Find where the given text appears and provide that cell's center as [X, Y] coordinate. 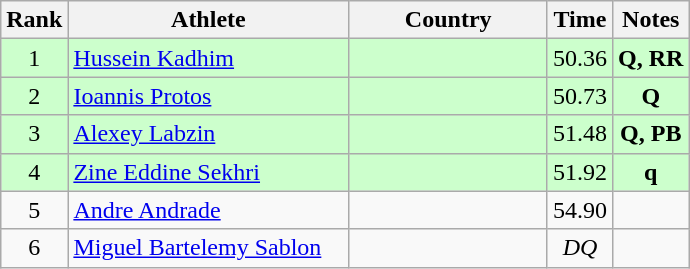
Rank [34, 20]
Miguel Bartelemy Sablon [208, 248]
Q, RR [651, 58]
50.73 [580, 96]
Andre Andrade [208, 210]
1 [34, 58]
Q, PB [651, 134]
54.90 [580, 210]
50.36 [580, 58]
Q [651, 96]
Country [448, 20]
4 [34, 172]
Zine Eddine Sekhri [208, 172]
2 [34, 96]
5 [34, 210]
DQ [580, 248]
51.92 [580, 172]
51.48 [580, 134]
q [651, 172]
Notes [651, 20]
Ioannis Protos [208, 96]
6 [34, 248]
Hussein Kadhim [208, 58]
Time [580, 20]
3 [34, 134]
Alexey Labzin [208, 134]
Athlete [208, 20]
